Output the [X, Y] coordinate of the center of the cell containing the given text.  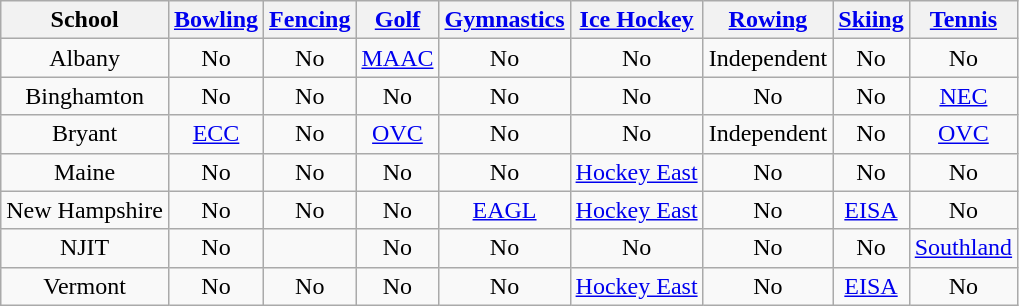
New Hampshire [85, 210]
EAGL [504, 210]
NEC [963, 96]
NJIT [85, 248]
Skiing [871, 20]
Bowling [216, 20]
Maine [85, 172]
Golf [398, 20]
MAAC [398, 58]
Rowing [768, 20]
Albany [85, 58]
Tennis [963, 20]
Vermont [85, 286]
Southland [963, 248]
School [85, 20]
Gymnastics [504, 20]
Binghamton [85, 96]
Fencing [310, 20]
Ice Hockey [636, 20]
Bryant [85, 134]
ECC [216, 134]
